Scan for the cell matching the given text and deliver its (X, Y) coordinate at center. 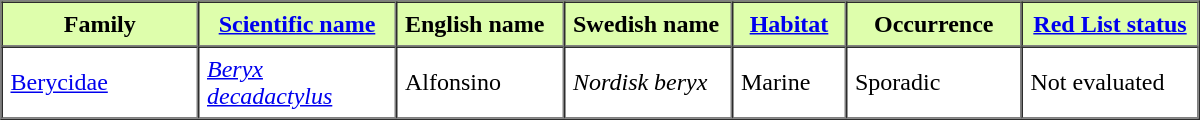
Sporadic (934, 82)
English name (480, 24)
Scientific name (297, 24)
Beryx decadactylus (297, 82)
Habitat (789, 24)
Marine (789, 82)
Berycidae (100, 82)
Red List status (1110, 24)
Family (100, 24)
Not evaluated (1110, 82)
Occurrence (934, 24)
Nordisk beryx (648, 82)
Alfonsino (480, 82)
Swedish name (648, 24)
